Output the (X, Y) coordinate of the center of the cell containing the given text.  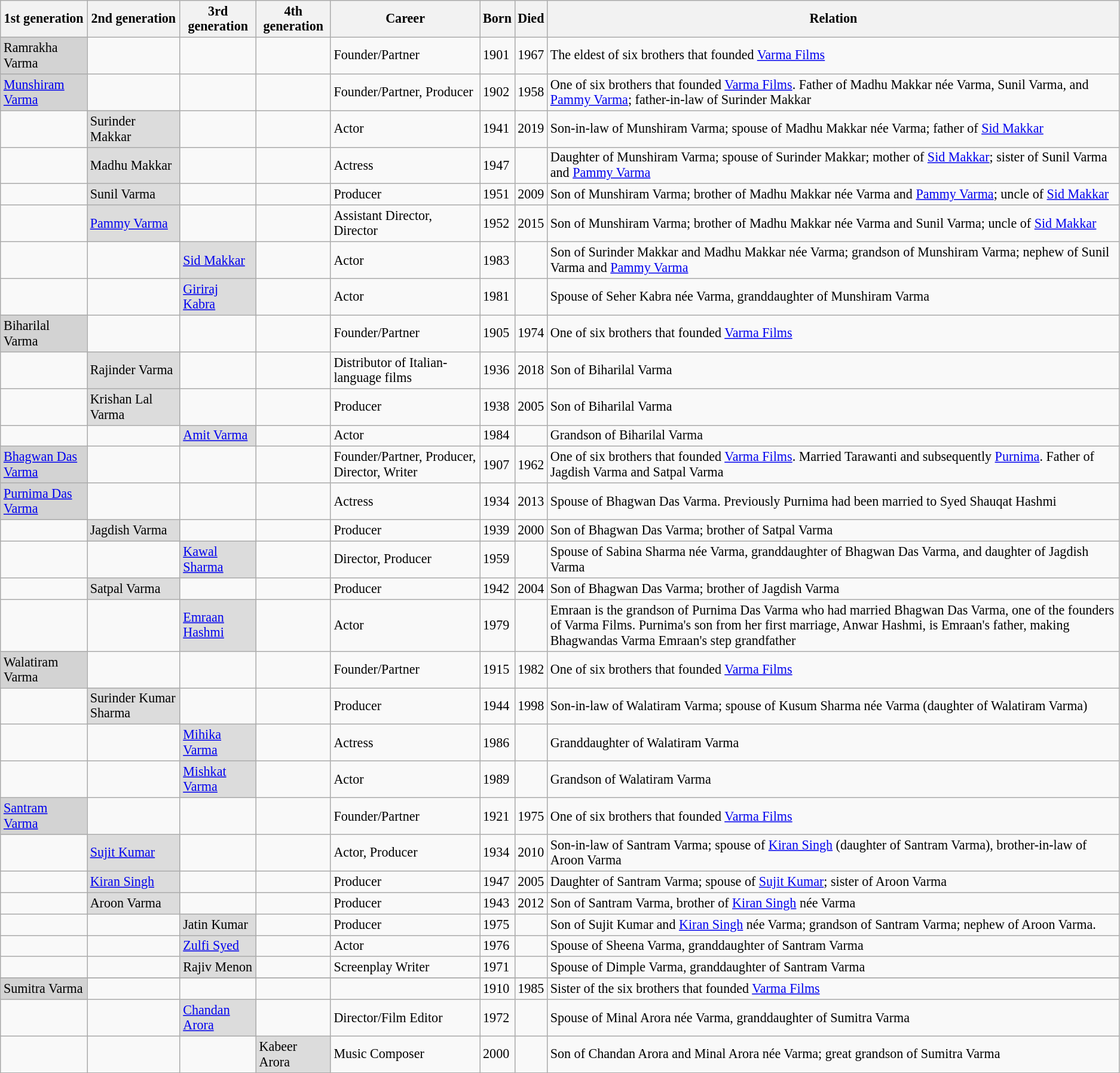
One of six brothers that founded Varma Films. Married Tarawanti and subsequently Purnima. Father of Jagdish Varma and Satpal Varma (834, 465)
4th generation (293, 18)
1958 (531, 92)
Distributor of Italian-language films (405, 369)
Grandson of Walatiram Varma (834, 779)
Munshiram Varma (44, 92)
Zulfi Syed (218, 946)
2012 (531, 903)
Spouse of Sabina Sharma née Varma, granddaughter of Bhagwan Das Varma, and daughter of Jagdish Varma (834, 560)
Founder/Partner, Producer (405, 92)
1979 (497, 625)
2004 (531, 588)
Music Composer (405, 1054)
Sujit Kumar (134, 852)
Son-in-law of Munshiram Varma; spouse of Madhu Makkar née Varma; father of Sid Makkar (834, 128)
Granddaughter of Walatiram Varma (834, 742)
1952 (497, 224)
Sumitra Varma (44, 989)
Surinder Kumar Sharma (134, 705)
1976 (497, 946)
Chandan Arora (218, 1017)
Son of Chandan Arora and Minal Arora née Varma; great grandson of Sumitra Varma (834, 1054)
2nd generation (134, 18)
Kawal Sharma (218, 560)
Ramrakha Varma (44, 55)
1986 (497, 742)
Director/Film Editor (405, 1017)
Sunil Varma (134, 194)
1998 (531, 705)
1989 (497, 779)
Son of Bhagwan Das Varma; brother of Satpal Varma (834, 530)
1902 (497, 92)
Rajiv Menon (218, 967)
Son of Santram Varma, brother of Kiran Singh née Varma (834, 903)
Spouse of Sheena Varma, granddaughter of Santram Varma (834, 946)
Relation (834, 18)
Career (405, 18)
Giriraj Kabra (218, 296)
1941 (497, 128)
2018 (531, 369)
Son of Munshiram Varma; brother of Madhu Makkar née Varma and Pammy Varma; uncle of Sid Makkar (834, 194)
Daughter of Munshiram Varma; spouse of Surinder Makkar; mother of Sid Makkar; sister of Sunil Varma and Pammy Varma (834, 165)
1983 (497, 259)
Mishkat Varma (218, 779)
One of six brothers that founded Varma Films. Father of Madhu Makkar née Varma, Sunil Varma, and Pammy Varma; father-in-law of Surinder Makkar (834, 92)
Biharilal Varma (44, 334)
1981 (497, 296)
Spouse of Minal Arora née Varma, granddaughter of Sumitra Varma (834, 1017)
2019 (531, 128)
Assistant Director, Director (405, 224)
1944 (497, 705)
Jagdish Varma (134, 530)
Purnima Das Varma (44, 501)
Rajinder Varma (134, 369)
Madhu Makkar (134, 165)
Founder/Partner, Producer, Director, Writer (405, 465)
1951 (497, 194)
Pammy Varma (134, 224)
Spouse of Seher Kabra née Varma, granddaughter of Munshiram Varma (834, 296)
Spouse of Bhagwan Das Varma. Previously Purnima had been married to Syed Shauqat Hashmi (834, 501)
Sister of the six brothers that founded Varma Films (834, 989)
3rd generation (218, 18)
Walatiram Varma (44, 670)
Died (531, 18)
Mihika Varma (218, 742)
Son of Surinder Makkar and Madhu Makkar née Varma; grandson of Munshiram Varma; nephew of Sunil Varma and Pammy Varma (834, 259)
Daughter of Santram Varma; spouse of Sujit Kumar; sister of Aroon Varma (834, 882)
Surinder Makkar (134, 128)
1972 (497, 1017)
1901 (497, 55)
Kiran Singh (134, 882)
1939 (497, 530)
Director, Producer (405, 560)
1915 (497, 670)
Born (497, 18)
2009 (531, 194)
Son of Sujit Kumar and Kiran Singh née Varma; grandson of Santram Varma; nephew of Aroon Varma. (834, 924)
Aroon Varma (134, 903)
1959 (497, 560)
1971 (497, 967)
1942 (497, 588)
1905 (497, 334)
Sid Makkar (218, 259)
Son-in-law of Walatiram Varma; spouse of Kusum Sharma née Varma (daughter of Walatiram Varma) (834, 705)
Actor, Producer (405, 852)
The eldest of six brothers that founded Varma Films (834, 55)
Krishan Lal Varma (134, 406)
1936 (497, 369)
Son of Munshiram Varma; brother of Madhu Makkar née Varma and Sunil Varma; uncle of Sid Makkar (834, 224)
2015 (531, 224)
1943 (497, 903)
1907 (497, 465)
1938 (497, 406)
1984 (497, 436)
Jatin Kumar (218, 924)
Son-in-law of Santram Varma; spouse of Kiran Singh (daughter of Santram Varma), brother-in-law of Aroon Varma (834, 852)
Screenplay Writer (405, 967)
2010 (531, 852)
1921 (497, 815)
1974 (531, 334)
Grandson of Biharilal Varma (834, 436)
Santram Varma (44, 815)
1982 (531, 670)
1910 (497, 989)
Amit Varma (218, 436)
Emraan Hashmi (218, 625)
Bhagwan Das Varma (44, 465)
1962 (531, 465)
Kabeer Arora (293, 1054)
Satpal Varma (134, 588)
2013 (531, 501)
Spouse of Dimple Varma, granddaughter of Santram Varma (834, 967)
1967 (531, 55)
Son of Bhagwan Das Varma; brother of Jagdish Varma (834, 588)
1st generation (44, 18)
1985 (531, 989)
